Determine the (x, y) coordinate at the center of the cell enclosing the given text.  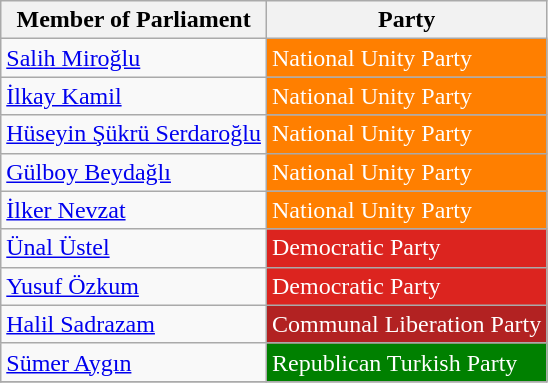
Republican Turkish Party (406, 362)
İlkay Kamil (134, 96)
Communal Liberation Party (406, 324)
Member of Parliament (134, 20)
Yusuf Özkum (134, 286)
Halil Sadrazam (134, 324)
İlker Nevzat (134, 210)
Hüseyin Şükrü Serdaroğlu (134, 134)
Party (406, 20)
Ünal Üstel (134, 248)
Salih Miroğlu (134, 58)
Sümer Aygın (134, 362)
Gülboy Beydağlı (134, 172)
